Capture the cell that displays the provided text and extract its [x, y] central coordinate. 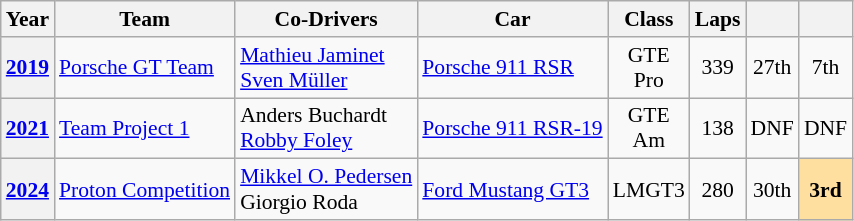
2024 [28, 190]
Class [649, 19]
Car [512, 19]
Mikkel O. Pedersen Giorgio Roda [326, 190]
339 [718, 68]
3rd [826, 190]
Co-Drivers [326, 19]
Team Project 1 [144, 128]
Team [144, 19]
Year [28, 19]
GTEPro [649, 68]
30th [772, 190]
280 [718, 190]
Ford Mustang GT3 [512, 190]
Mathieu Jaminet Sven Müller [326, 68]
2021 [28, 128]
GTEAm [649, 128]
Porsche GT Team [144, 68]
Laps [718, 19]
138 [718, 128]
Proton Competition [144, 190]
Porsche 911 RSR [512, 68]
Anders Buchardt Robby Foley [326, 128]
Porsche 911 RSR-19 [512, 128]
27th [772, 68]
LMGT3 [649, 190]
7th [826, 68]
2019 [28, 68]
